Return (X, Y) of the center of cell containing provided text 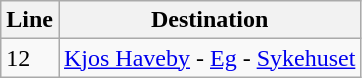
Kjos Haveby - Eg - Sykehuset (209, 58)
12 (30, 58)
Destination (209, 20)
Line (30, 20)
